For the text-containing cell, return its midpoint in [x, y] coordinate format. 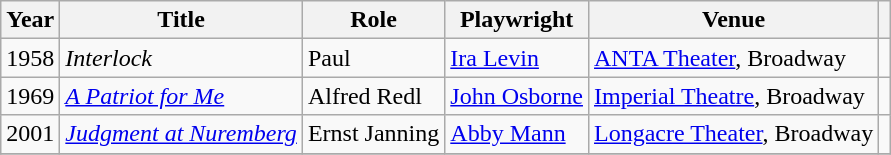
2001 [30, 134]
A Patriot for Me [182, 96]
Ira Levin [517, 58]
Paul [373, 58]
Imperial Theatre, Broadway [733, 96]
Title [182, 20]
Abby Mann [517, 134]
John Osborne [517, 96]
Judgment at Nuremberg [182, 134]
Role [373, 20]
Longacre Theater, Broadway [733, 134]
1958 [30, 58]
Ernst Janning [373, 134]
Venue [733, 20]
ANTA Theater, Broadway [733, 58]
Interlock [182, 58]
Alfred Redl [373, 96]
1969 [30, 96]
Playwright [517, 20]
Year [30, 20]
